Pinpoint the cell where the given text exists, returning its [X, Y] midpoint coordinate. 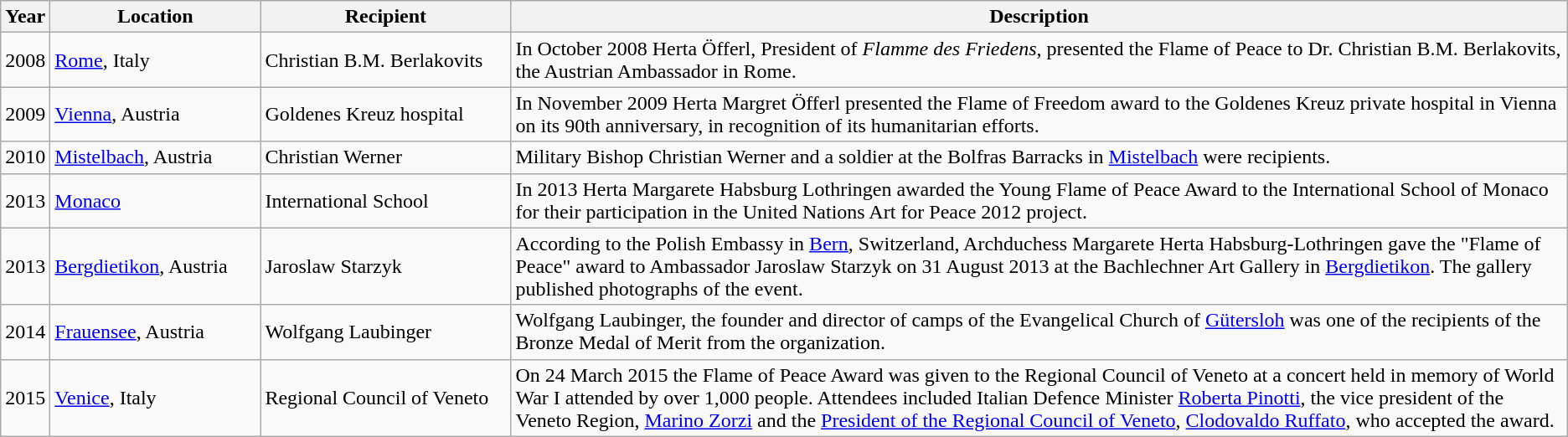
2009 [25, 114]
Year [25, 17]
Location [156, 17]
Recipient [385, 17]
Military Bishop Christian Werner and a soldier at the Bolfras Barracks in Mistelbach were recipients. [1039, 157]
International School [385, 201]
Christian B.M. Berlakovits [385, 60]
Regional Council of Veneto [385, 398]
Wolfgang Laubinger [385, 332]
Rome, Italy [156, 60]
2010 [25, 157]
Frauensee, Austria [156, 332]
Description [1039, 17]
Jaroslaw Starzyk [385, 266]
2014 [25, 332]
Christian Werner [385, 157]
Goldenes Kreuz hospital [385, 114]
2015 [25, 398]
Mistelbach, Austria [156, 157]
Bergdietikon, Austria [156, 266]
Venice, Italy [156, 398]
Vienna, Austria [156, 114]
2008 [25, 60]
Monaco [156, 201]
